For the text-containing cell, return its midpoint in (X, Y) coordinate format. 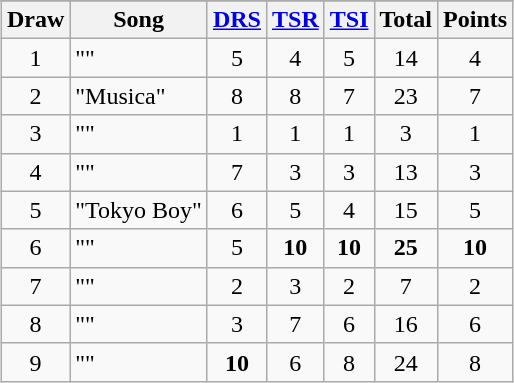
TSR (295, 20)
9 (35, 362)
TSI (349, 20)
16 (406, 324)
15 (406, 210)
13 (406, 172)
24 (406, 362)
DRS (236, 20)
25 (406, 248)
Song (139, 20)
"Tokyo Boy" (139, 210)
23 (406, 96)
14 (406, 58)
"Musica" (139, 96)
Total (406, 20)
Draw (35, 20)
Points (476, 20)
